Extract the (x, y) coordinate from the center of the cell holding the provided text.  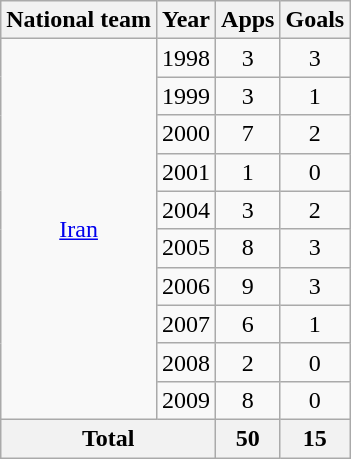
2000 (186, 134)
2004 (186, 210)
2005 (186, 248)
7 (248, 134)
2008 (186, 362)
50 (248, 438)
National team (79, 20)
Total (108, 438)
1998 (186, 58)
2001 (186, 172)
6 (248, 324)
15 (315, 438)
Apps (248, 20)
2006 (186, 286)
1999 (186, 96)
Goals (315, 20)
9 (248, 286)
Year (186, 20)
2009 (186, 400)
2007 (186, 324)
Iran (79, 230)
